Return the [X, Y] coordinate for the center point of the cell that contains the specified text.  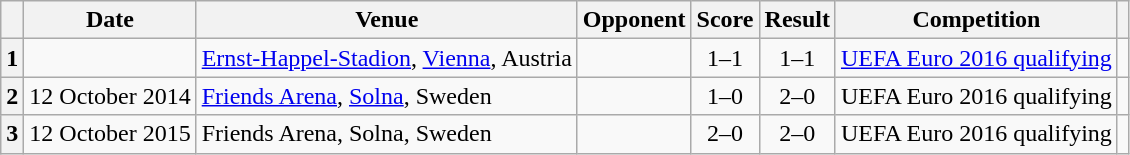
Venue [386, 20]
12 October 2014 [110, 96]
Opponent [634, 20]
Date [110, 20]
1–0 [725, 96]
Result [797, 20]
Competition [976, 20]
Score [725, 20]
1 [12, 58]
3 [12, 134]
Ernst-Happel-Stadion, Vienna, Austria [386, 58]
2 [12, 96]
12 October 2015 [110, 134]
